Output the [X, Y] coordinate of the center of the cell containing the given text.  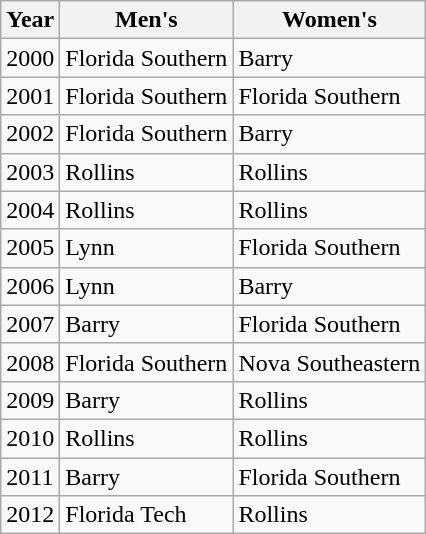
2012 [30, 515]
Women's [330, 20]
Men's [146, 20]
2002 [30, 134]
2008 [30, 362]
2011 [30, 477]
2003 [30, 172]
2006 [30, 286]
Florida Tech [146, 515]
Nova Southeastern [330, 362]
2004 [30, 210]
2001 [30, 96]
2007 [30, 324]
2009 [30, 400]
Year [30, 20]
2005 [30, 248]
2000 [30, 58]
2010 [30, 438]
